For the text-containing cell, return its midpoint in (X, Y) coordinate format. 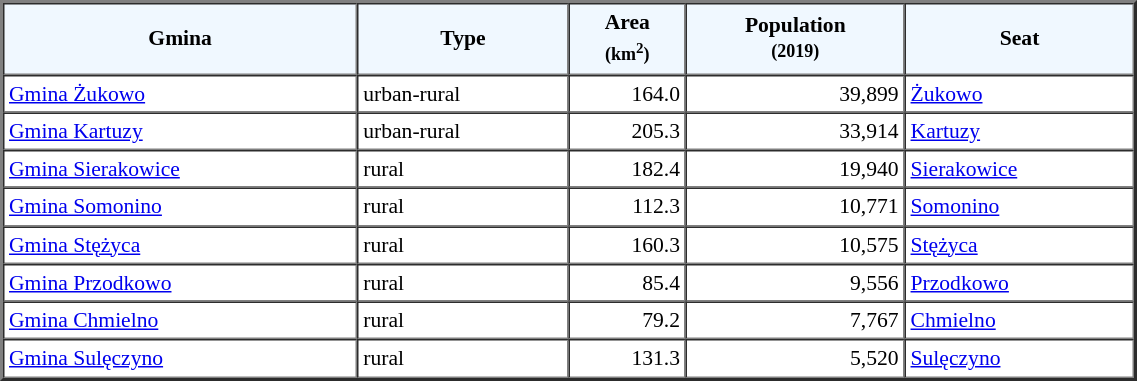
Gmina Chmielno (180, 321)
85.4 (628, 283)
Gmina Sulęczyno (180, 359)
Gmina Kartuzy (180, 131)
Type (462, 38)
182.4 (628, 169)
Sulęczyno (1020, 359)
5,520 (796, 359)
Gmina Sierakowice (180, 169)
Przodkowo (1020, 283)
Gmina Somonino (180, 207)
Gmina Żukowo (180, 93)
Seat (1020, 38)
Kartuzy (1020, 131)
10,575 (796, 245)
Gmina Stężyca (180, 245)
112.3 (628, 207)
9,556 (796, 283)
10,771 (796, 207)
Sierakowice (1020, 169)
160.3 (628, 245)
39,899 (796, 93)
Stężyca (1020, 245)
Chmielno (1020, 321)
Area(km2) (628, 38)
7,767 (796, 321)
79.2 (628, 321)
Żukowo (1020, 93)
205.3 (628, 131)
Somonino (1020, 207)
Gmina Przodkowo (180, 283)
Population(2019) (796, 38)
Gmina (180, 38)
19,940 (796, 169)
33,914 (796, 131)
164.0 (628, 93)
131.3 (628, 359)
